Return the [x, y] coordinate for the center point of the cell that contains the specified text.  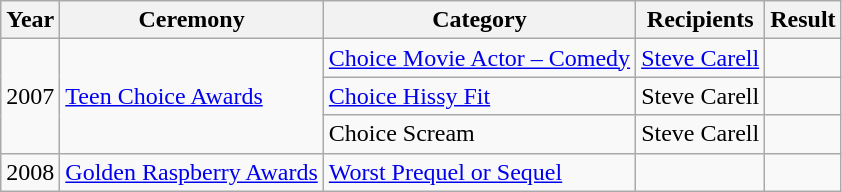
Result [803, 20]
Recipients [700, 20]
Choice Hissy Fit [479, 96]
2007 [30, 96]
Worst Prequel or Sequel [479, 172]
Teen Choice Awards [192, 96]
Golden Raspberry Awards [192, 172]
Category [479, 20]
Ceremony [192, 20]
Choice Scream [479, 134]
2008 [30, 172]
Year [30, 20]
Choice Movie Actor – Comedy [479, 58]
